Determine the (X, Y) coordinate at the center of the cell enclosing the given text.  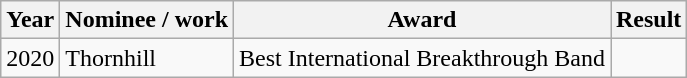
Result (648, 20)
Thornhill (147, 58)
Year (30, 20)
Award (422, 20)
Best International Breakthrough Band (422, 58)
Nominee / work (147, 20)
2020 (30, 58)
